Detect which cell encompasses the target text, then output its (X, Y) center coordinate. 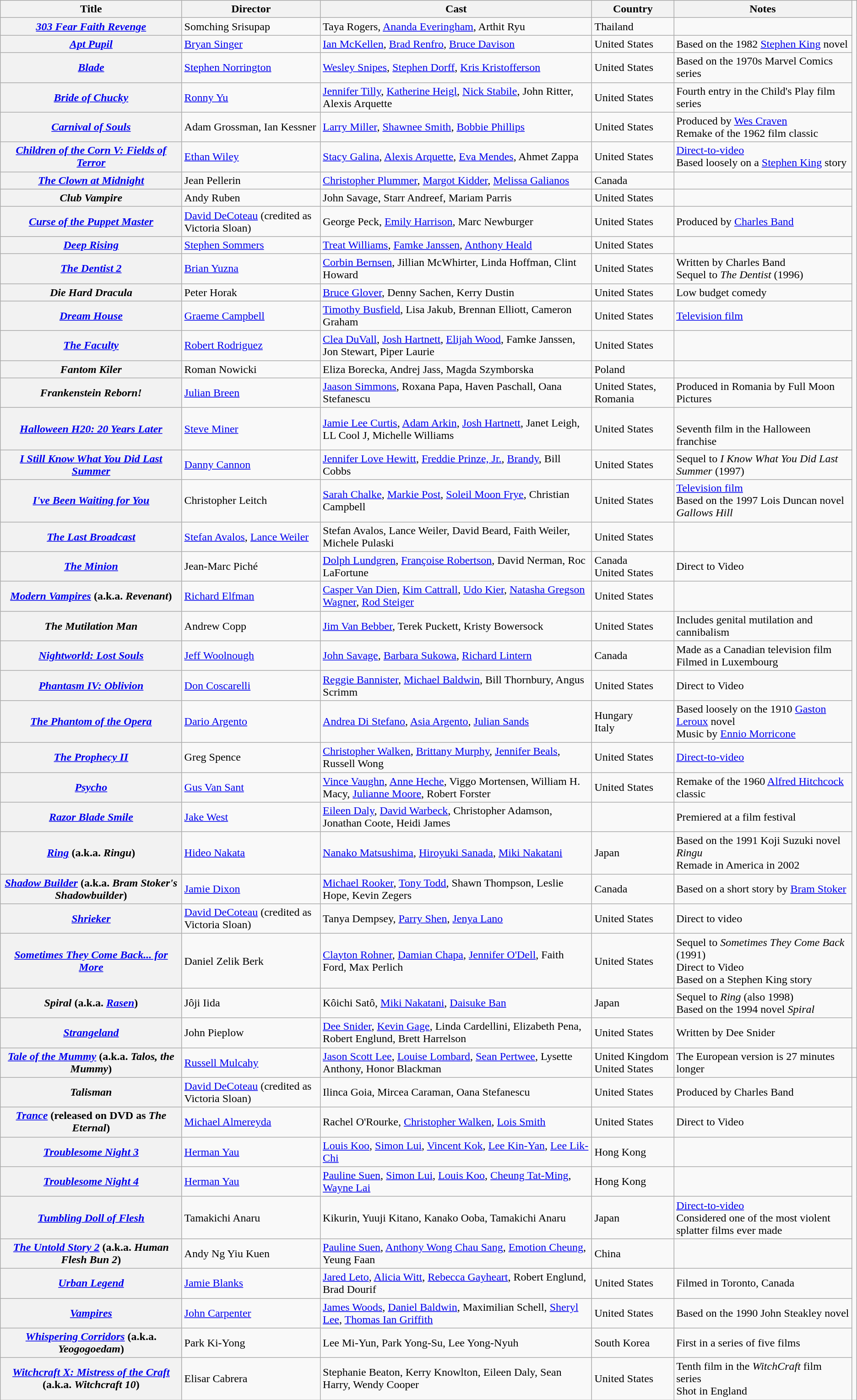
Kikurin, Yuuji Kitano, Kanako Ooba, Tamakichi Anaru (456, 1217)
John Pieplow (251, 1032)
Treat Williams, Famke Janssen, Anthony Heald (456, 245)
Bruce Glover, Denny Sachen, Kerry Dustin (456, 292)
Television film (763, 316)
Produced in Romania by Full Moon Pictures (763, 393)
Stephanie Beaton, Kerry Knowlton, Eileen Daly, Sean Harry, Wendy Cooper (456, 1379)
Nightworld: Lost Souls (91, 655)
Dolph Lundgren, Françoise Robertson, David Nerman, Roc LaFortune (456, 567)
Talisman (91, 1092)
Halloween H20: 20 Years Later (91, 429)
Richard Elfman (251, 596)
Jôji Iida (251, 1003)
Ethan Wiley (251, 157)
Pauline Suen, Simon Lui, Louis Koo, Cheung Tat-Ming, Wayne Lai (456, 1182)
Premiered at a film festival (763, 817)
Ian McKellen, Brad Renfro, Bruce Davison (456, 44)
Andrew Copp (251, 626)
South Korea (633, 1343)
Stefan Avalos, Lance Weiler (251, 536)
Roman Nowicki (251, 369)
Direct-to-videoBased loosely on a Stephen King story (763, 157)
Jean-Marc Piché (251, 567)
Apt Pupil (91, 44)
Witchcraft X: Mistress of the Craft (a.k.a. Witchcraft 10) (91, 1379)
Peter Horak (251, 292)
Country (633, 9)
Christopher Plummer, Margot Kidder, Melissa Galianos (456, 180)
Shrieker (91, 919)
Louis Koo, Simon Lui, Vincent Kok, Lee Kin-Yan, Lee Lik-Chi (456, 1151)
First in a series of five films (763, 1343)
The Untold Story 2 (a.k.a. Human Flesh Bun 2) (91, 1253)
Tamakichi Anaru (251, 1217)
Stefan Avalos, Lance Weiler, David Beard, Faith Weiler, Michele Pulaski (456, 536)
Frankenstein Reborn! (91, 393)
Eileen Daly, David Warbeck, Christopher Adamson, Jonathan Coote, Heidi James (456, 817)
Cast (456, 9)
Seventh film in the Halloween franchise (763, 429)
Jamie Blanks (251, 1283)
Stephen Sommers (251, 245)
Christopher Leitch (251, 501)
Andy Ruben (251, 198)
Jeff Woolnough (251, 655)
Christopher Walken, Brittany Murphy, Jennifer Beals, Russell Wong (456, 757)
Andrea Di Stefano, Asia Argento, Julian Sands (456, 721)
Remake of the 1960 Alfred Hitchcock classic (763, 787)
Ilinca Goia, Mircea Caraman, Oana Stefanescu (456, 1092)
Director (251, 9)
The Clown at Midnight (91, 180)
Includes genital mutilation and cannibalism (763, 626)
Tenth film in the WitchCraft film seriesShot in England (763, 1379)
Jennifer Love Hewitt, Freddie Prinze, Jr., Brandy, Bill Cobbs (456, 465)
Lee Mi-Yun, Park Yong-Su, Lee Yong-Nyuh (456, 1343)
Based on a short story by Bram Stoker (763, 889)
The Mutilation Man (91, 626)
Vince Vaughn, Anne Heche, Viggo Mortensen, William H. Macy, Julianne Moore, Robert Forster (456, 787)
Fantom Kiler (91, 369)
United KingdomUnited States (633, 1063)
CanadaUnited States (633, 567)
Sequel to I Know What You Did Last Summer (1997) (763, 465)
Jake West (251, 817)
Hideo Nakata (251, 853)
Jennifer Tilly, Katherine Heigl, Nick Stabile, John Ritter, Alexis Arquette (456, 97)
Clayton Rohner, Damian Chapa, Jennifer O'Dell, Faith Ford, Max Perlich (456, 961)
Direct-to-videoConsidered one of the most violent splatter films ever made (763, 1217)
Jim Van Bebber, Terek Puckett, Kristy Bowersock (456, 626)
The Faculty (91, 346)
Urban Legend (91, 1283)
Sometimes They Come Back... for More (91, 961)
Written by Dee Snider (763, 1032)
Taya Rogers, Ananda Everingham, Arthit Ryu (456, 27)
Robert Rodriguez (251, 346)
Michael Rooker, Tony Todd, Shawn Thompson, Leslie Hope, Kevin Zegers (456, 889)
Carnival of Souls (91, 127)
Jamie Lee Curtis, Adam Arkin, Josh Hartnett, Janet Leigh, LL Cool J, Michelle Williams (456, 429)
Blade (91, 68)
Eliza Borecka, Andrej Jass, Magda Szymborska (456, 369)
Sequel to Sometimes They Come Back (1991)Direct to VideoBased on a Stephen King story (763, 961)
Based on the 1982 Stephen King novel (763, 44)
Direct to video (763, 919)
Trance (released on DVD as The Eternal) (91, 1122)
The Dentist 2 (91, 268)
Bride of Chucky (91, 97)
Jaason Simmons, Roxana Papa, Haven Paschall, Oana Stefanescu (456, 393)
Jared Leto, Alicia Witt, Rebecca Gayheart, Robert Englund, Brad Dourif (456, 1283)
Razor Blade Smile (91, 817)
Gus Van Sant (251, 787)
Filmed in Toronto, Canada (763, 1283)
Written by Charles BandSequel to The Dentist (1996) (763, 268)
Nanako Matsushima, Hiroyuki Sanada, Miki Nakatani (456, 853)
Greg Spence (251, 757)
Children of the Corn V: Fields of Terror (91, 157)
Troublesome Night 4 (91, 1182)
Spiral (a.k.a. Rasen) (91, 1003)
Casper Van Dien, Kim Cattrall, Udo Kier, Natasha Gregson Wagner, Rod Steiger (456, 596)
Rachel O'Rourke, Christopher Walken, Lois Smith (456, 1122)
Modern Vampires (a.k.a. Revenant) (91, 596)
Dream House (91, 316)
Dee Snider, Kevin Gage, Linda Cardellini, Elizabeth Pena, Robert Englund, Brett Harrelson (456, 1032)
Deep Rising (91, 245)
John Carpenter (251, 1313)
The Prophecy II (91, 757)
Based on the 1991 Koji Suzuki novel Ringu Remade in America in 2002 (763, 853)
Pauline Suen, Anthony Wong Chau Sang, Emotion Cheung, Yeung Faan (456, 1253)
Kôichi Satô, Miki Nakatani, Daisuke Ban (456, 1003)
Daniel Zelik Berk (251, 961)
HungaryItaly (633, 721)
Based loosely on the 1910 Gaston Leroux novelMusic by Ennio Morricone (763, 721)
Andy Ng Yiu Kuen (251, 1253)
Phantasm IV: Oblivion (91, 686)
Shadow Builder (a.k.a. Bram Stoker's Shadowbuilder) (91, 889)
The Last Broadcast (91, 536)
Dario Argento (251, 721)
Fourth entry in the Child's Play film series (763, 97)
Elisar Cabrera (251, 1379)
United States, Romania (633, 393)
Brian Yuzna (251, 268)
The European version is 27 minutes longer (763, 1063)
Curse of the Puppet Master (91, 222)
Made as a Canadian television filmFilmed in Luxembourg (763, 655)
Based on the 1970s Marvel Comics series (763, 68)
Title (91, 9)
Vampires (91, 1313)
Sarah Chalke, Markie Post, Soleil Moon Frye, Christian Campbell (456, 501)
Jamie Dixon (251, 889)
Danny Cannon (251, 465)
Low budget comedy (763, 292)
Direct-to-video (763, 757)
Reggie Bannister, Michael Baldwin, Bill Thornbury, Angus Scrimm (456, 686)
Sequel to Ring (also 1998)Based on the 1994 novel Spiral (763, 1003)
Jean Pellerin (251, 180)
James Woods, Daniel Baldwin, Maximilian Schell, Sheryl Lee, Thomas Ian Griffith (456, 1313)
Graeme Campbell (251, 316)
John Savage, Barbara Sukowa, Richard Lintern (456, 655)
Ronny Yu (251, 97)
Notes (763, 9)
Julian Breen (251, 393)
Larry Miller, Shawnee Smith, Bobbie Phillips (456, 127)
I Still Know What You Did Last Summer (91, 465)
Stephen Norrington (251, 68)
Jason Scott Lee, Louise Lombard, Sean Pertwee, Lysette Anthony, Honor Blackman (456, 1063)
Based on the 1990 John Steakley novel (763, 1313)
Adam Grossman, Ian Kessner (251, 127)
Ring (a.k.a. Ringu) (91, 853)
Russell Mulcahy (251, 1063)
Thailand (633, 27)
Die Hard Dracula (91, 292)
Steve Miner (251, 429)
Corbin Bernsen, Jillian McWhirter, Linda Hoffman, Clint Howard (456, 268)
Poland (633, 369)
John Savage, Starr Andreef, Mariam Parris (456, 198)
Whispering Corridors (a.k.a. Yeogogoedam) (91, 1343)
Television film Based on the 1997 Lois Duncan novel Gallows Hill (763, 501)
The Minion (91, 567)
Don Coscarelli (251, 686)
303 Fear Faith Revenge (91, 27)
Wesley Snipes, Stephen Dorff, Kris Kristofferson (456, 68)
George Peck, Emily Harrison, Marc Newburger (456, 222)
Tale of the Mummy (a.k.a. Talos, the Mummy) (91, 1063)
Troublesome Night 3 (91, 1151)
Somching Srisupap (251, 27)
Stacy Galina, Alexis Arquette, Eva Mendes, Ahmet Zappa (456, 157)
Bryan Singer (251, 44)
Park Ki-Yong (251, 1343)
Tanya Dempsey, Parry Shen, Jenya Lano (456, 919)
I've Been Waiting for You (91, 501)
The Phantom of the Opera (91, 721)
Timothy Busfield, Lisa Jakub, Brennan Elliott, Cameron Graham (456, 316)
Club Vampire (91, 198)
Michael Almereyda (251, 1122)
China (633, 1253)
Clea DuVall, Josh Hartnett, Elijah Wood, Famke Janssen, Jon Stewart, Piper Laurie (456, 346)
Psycho (91, 787)
Produced by Wes CravenRemake of the 1962 film classic (763, 127)
Strangeland (91, 1032)
Tumbling Doll of Flesh (91, 1217)
